For the text-containing cell, return its midpoint in [X, Y] coordinate format. 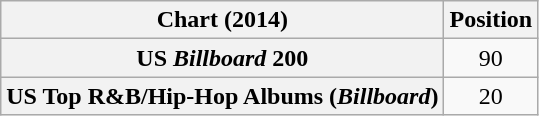
US Billboard 200 [222, 58]
90 [491, 58]
US Top R&B/Hip-Hop Albums (Billboard) [222, 96]
Chart (2014) [222, 20]
20 [491, 96]
Position [491, 20]
